Identify which cell holds the provided text, then report its (X, Y) central coordinate. 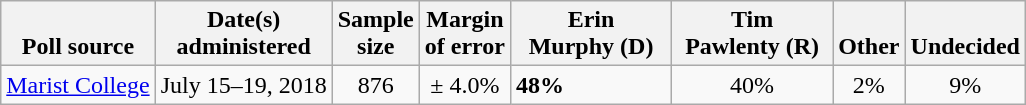
2% (869, 85)
48% (592, 85)
876 (376, 85)
ErinMurphy (D) (592, 34)
Undecided (965, 34)
Poll source (78, 34)
TimPawlenty (R) (752, 34)
July 15–19, 2018 (244, 85)
9% (965, 85)
± 4.0% (464, 85)
40% (752, 85)
Marginof error (464, 34)
Other (869, 34)
Marist College (78, 85)
Date(s)administered (244, 34)
Samplesize (376, 34)
